Capture the cell that displays the provided text and extract its [X, Y] central coordinate. 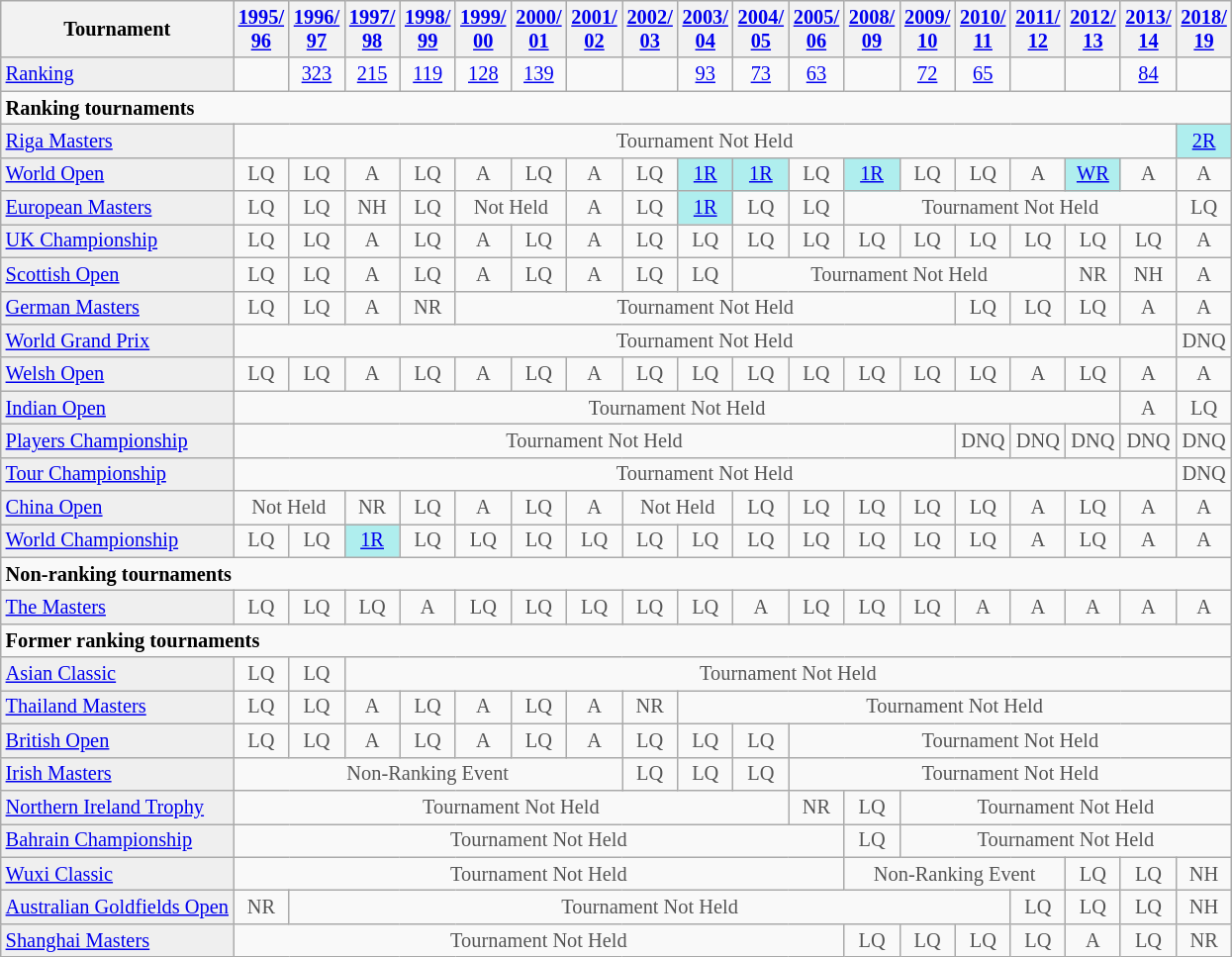
Ranking [117, 74]
2001/02 [594, 29]
World Open [117, 174]
Thailand Masters [117, 707]
2011/12 [1037, 29]
China Open [117, 508]
2000/01 [538, 29]
2018/19 [1204, 29]
Former ranking tournaments [616, 640]
73 [761, 74]
WR [1092, 174]
Australian Goldfields Open [117, 907]
2013/14 [1148, 29]
Tournament [117, 29]
German Masters [117, 308]
Irish Masters [117, 774]
2004/05 [761, 29]
Players Championship [117, 440]
2012/13 [1092, 29]
2003/04 [706, 29]
2009/10 [927, 29]
139 [538, 74]
Wuxi Classic [117, 874]
Tour Championship [117, 474]
2008/09 [872, 29]
65 [983, 74]
Ranking tournaments [616, 108]
2010/11 [983, 29]
European Masters [117, 208]
Shanghai Masters [117, 940]
1999/00 [483, 29]
1996/97 [317, 29]
Non-ranking tournaments [616, 574]
World Grand Prix [117, 340]
Riga Masters [117, 141]
World Championship [117, 540]
Asian Classic [117, 674]
Indian Open [117, 408]
Welsh Open [117, 374]
2002/03 [650, 29]
63 [816, 74]
1998/99 [427, 29]
215 [372, 74]
British Open [117, 740]
128 [483, 74]
2005/06 [816, 29]
1995/96 [261, 29]
72 [927, 74]
119 [427, 74]
The Masters [117, 607]
93 [706, 74]
1997/98 [372, 29]
Bahrain Championship [117, 840]
84 [1148, 74]
Northern Ireland Trophy [117, 807]
Scottish Open [117, 274]
UK Championship [117, 240]
323 [317, 74]
2R [1204, 141]
